Provide the (X, Y) coordinate of the cell's center where the given text is located.  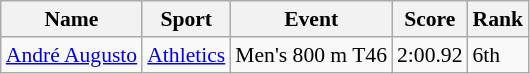
André Augusto (72, 55)
Event (311, 19)
Men's 800 m T46 (311, 55)
6th (498, 55)
Rank (498, 19)
Athletics (186, 55)
Sport (186, 19)
Score (430, 19)
2:00.92 (430, 55)
Name (72, 19)
